Scan for the cell matching the given text and deliver its [X, Y] coordinate at center. 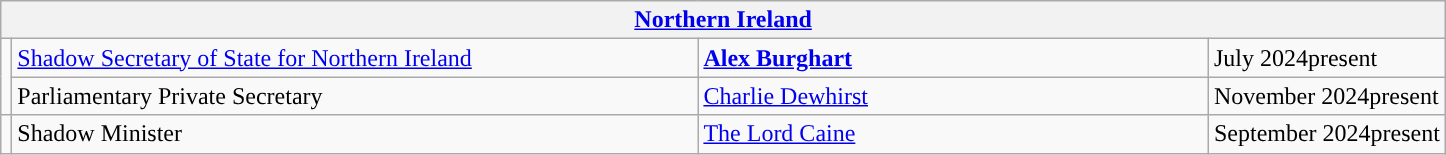
The Lord Caine [954, 134]
Alex Burghart [954, 58]
Parliamentary Private Secretary [355, 96]
Shadow Secretary of State for Northern Ireland [355, 58]
July 2024present [1326, 58]
November 2024present [1326, 96]
Northern Ireland [724, 20]
Shadow Minister [355, 134]
September 2024present [1326, 134]
Charlie Dewhirst [954, 96]
